Locate the cell with the specified text and output its (x, y) center coordinate. 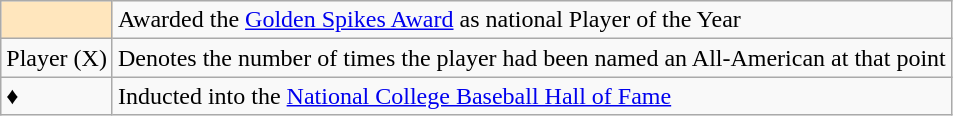
Player (X) (57, 58)
Denotes the number of times the player had been named an All-American at that point (532, 58)
♦ (57, 96)
Awarded the Golden Spikes Award as national Player of the Year (532, 20)
Inducted into the National College Baseball Hall of Fame (532, 96)
